Locate the cell with the specified text and output its (x, y) center coordinate. 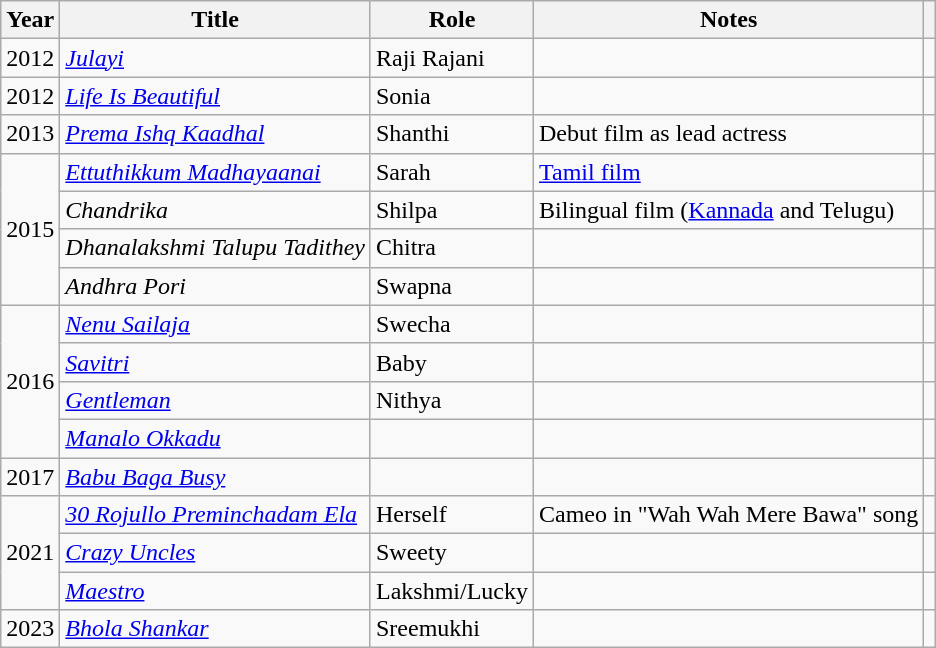
Nithya (452, 400)
2023 (30, 629)
Sweety (452, 553)
2021 (30, 553)
Debut film as lead actress (729, 134)
Sarah (452, 172)
Notes (729, 20)
Sreemukhi (452, 629)
Bilingual film (Kannada and Telugu) (729, 210)
Savitri (216, 362)
Andhra Pori (216, 286)
Title (216, 20)
30 Rojullo Preminchadam Ela (216, 515)
Ettuthikkum Madhayaanai (216, 172)
Sonia (452, 96)
Raji Rajani (452, 58)
Gentleman (216, 400)
Chandrika (216, 210)
Babu Baga Busy (216, 477)
Dhanalakshmi Talupu Tadithey (216, 248)
Swapna (452, 286)
Herself (452, 515)
2017 (30, 477)
Maestro (216, 591)
Role (452, 20)
Nenu Sailaja (216, 324)
Julayi (216, 58)
2013 (30, 134)
Tamil film (729, 172)
Swecha (452, 324)
Bhola Shankar (216, 629)
Chitra (452, 248)
2016 (30, 381)
Shanthi (452, 134)
Prema Ishq Kaadhal (216, 134)
2015 (30, 229)
Manalo Okkadu (216, 438)
Life Is Beautiful (216, 96)
Crazy Uncles (216, 553)
Shilpa (452, 210)
Baby (452, 362)
Year (30, 20)
Lakshmi/Lucky (452, 591)
Cameo in "Wah Wah Mere Bawa" song (729, 515)
